From the cell containing the given text, extract its center point as [x, y] coordinate. 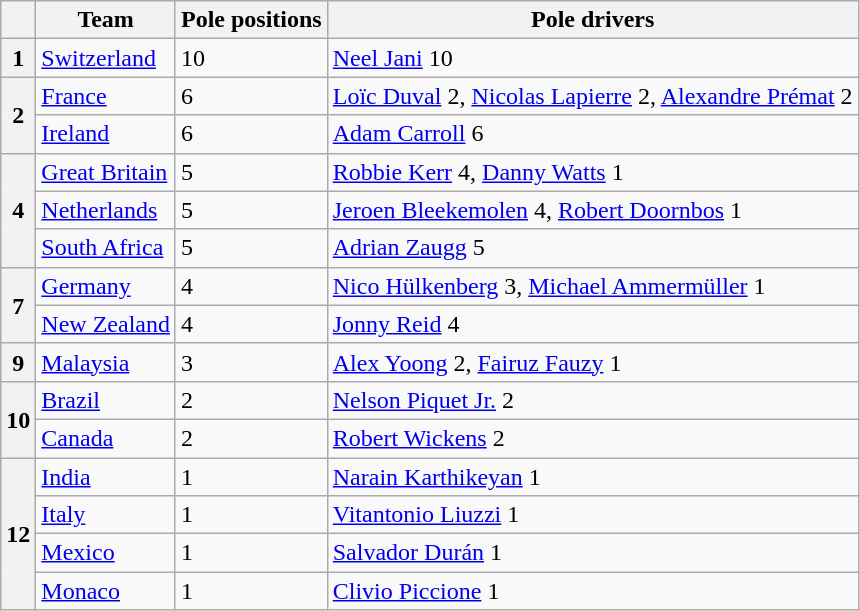
Netherlands [106, 210]
Nico Hülkenberg 3, Michael Ammermüller 1 [592, 286]
Vitantonio Liuzzi 1 [592, 515]
Robbie Kerr 4, Danny Watts 1 [592, 172]
South Africa [106, 248]
India [106, 477]
Adam Carroll 6 [592, 134]
3 [251, 362]
Narain Karthikeyan 1 [592, 477]
Brazil [106, 400]
Pole drivers [592, 20]
Malaysia [106, 362]
Alex Yoong 2, Fairuz Fauzy 1 [592, 362]
Salvador Durán 1 [592, 553]
Adrian Zaugg 5 [592, 248]
Mexico [106, 553]
Neel Jani 10 [592, 58]
Switzerland [106, 58]
Great Britain [106, 172]
Robert Wickens 2 [592, 438]
Nelson Piquet Jr. 2 [592, 400]
Canada [106, 438]
Monaco [106, 591]
12 [18, 534]
Pole positions [251, 20]
Clivio Piccione 1 [592, 591]
New Zealand [106, 324]
Team [106, 20]
9 [18, 362]
7 [18, 305]
Jeroen Bleekemolen 4, Robert Doornbos 1 [592, 210]
Germany [106, 286]
France [106, 96]
Loïc Duval 2, Nicolas Lapierre 2, Alexandre Prémat 2 [592, 96]
Jonny Reid 4 [592, 324]
Ireland [106, 134]
Italy [106, 515]
